For the text-containing cell, return its midpoint in [X, Y] coordinate format. 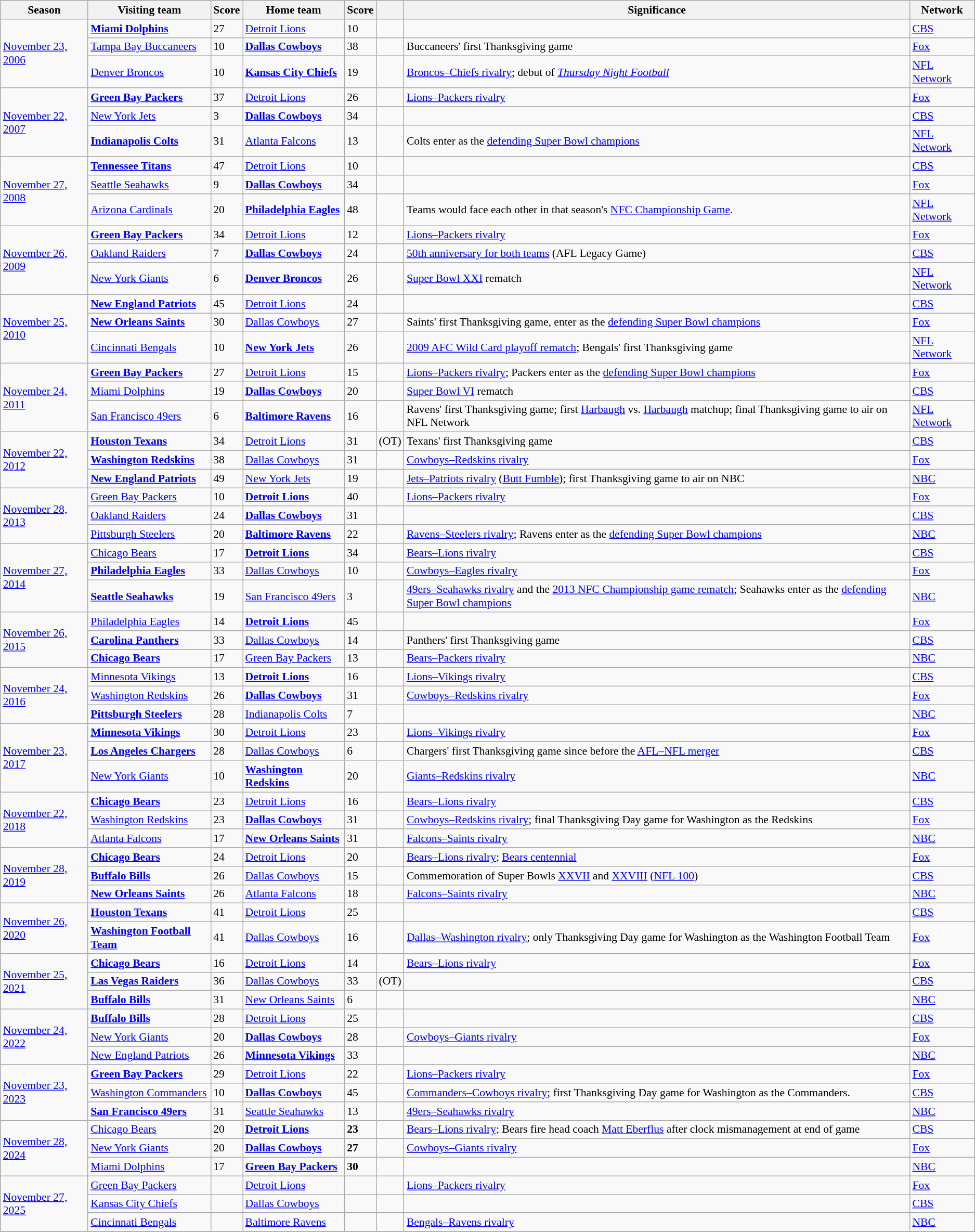
49ers–Seahawks rivalry and the 2013 NFC Championship game rematch; Seahawks enter as the defending Super Bowl champions [657, 596]
Super Bowl VI rematch [657, 391]
12 [360, 235]
Las Vegas Raiders [149, 981]
50th anniversary for both teams (AFL Legacy Game) [657, 254]
November 24, 2016 [44, 696]
37 [227, 97]
48 [360, 210]
36 [227, 981]
Washington Football Team [149, 938]
Season [44, 10]
Network [942, 10]
November 28, 2013 [44, 516]
November 22, 2018 [44, 820]
November 24, 2022 [44, 1037]
November 26, 2020 [44, 929]
Bengals–Ravens rivalry [657, 1223]
Super Bowl XXI rematch [657, 279]
November 28, 2019 [44, 876]
Tennessee Titans [149, 166]
49ers–Seahawks rivalry [657, 1111]
November 23, 2017 [44, 758]
Saints' first Thanksgiving game, enter as the defending Super Bowl champions [657, 322]
Broncos–Chiefs rivalry; debut of Thursday Night Football [657, 72]
Chargers' first Thanksgiving game since before the AFL–NFL merger [657, 751]
Teams would face each other in that season's NFC Championship Game. [657, 210]
Buccaneers' first Thanksgiving game [657, 47]
2009 AFC Wild Card playoff rematch; Bengals' first Thanksgiving game [657, 347]
Lions–Packers rivalry; Packers enter as the defending Super Bowl champions [657, 373]
Tampa Bay Buccaneers [149, 47]
Carolina Panthers [149, 640]
Bears–Lions rivalry; Bears fire head coach Matt Eberflus after clock mismanagement at end of game [657, 1130]
Bears–Lions rivalry; Bears centennial [657, 857]
November 22, 2007 [44, 122]
Cowboys–Eagles rivalry [657, 571]
Los Angeles Chargers [149, 751]
November 27, 2008 [44, 191]
November 26, 2015 [44, 640]
18 [360, 894]
Arizona Cardinals [149, 210]
November 24, 2011 [44, 398]
November 26, 2009 [44, 260]
November 22, 2012 [44, 460]
Jets–Patriots rivalry (Butt Fumble); first Thanksgiving game to air on NBC [657, 478]
Giants–Redskins rivalry [657, 776]
Cowboys–Redskins rivalry; final Thanksgiving Day game for Washington as the Redskins [657, 820]
November 27, 2025 [44, 1203]
49 [227, 478]
Ravens–Steelers rivalry; Ravens enter as the defending Super Bowl champions [657, 534]
Visiting team [149, 10]
47 [227, 166]
Significance [657, 10]
November 23, 2006 [44, 54]
Texans' first Thanksgiving game [657, 442]
November 25, 2021 [44, 982]
Ravens' first Thanksgiving game; first Harbaugh vs. Harbaugh matchup; final Thanksgiving game to air on NFL Network [657, 416]
29 [227, 1074]
Bears–Packers rivalry [657, 658]
Dallas–Washington rivalry; only Thanksgiving Day game for Washington as the Washington Football Team [657, 938]
Washington Commanders [149, 1093]
November 28, 2024 [44, 1148]
Panthers' first Thanksgiving game [657, 640]
40 [360, 497]
9 [227, 185]
Colts enter as the defending Super Bowl champions [657, 140]
November 27, 2014 [44, 578]
Commemoration of Super Bowls XXVII and XXVIII (NFL 100) [657, 876]
November 23, 2023 [44, 1093]
Commanders–Cowboys rivalry; first Thanksgiving Day game for Washington as the Commanders. [657, 1093]
November 25, 2010 [44, 329]
Home team [294, 10]
